Find where the given text appears and provide that cell's center as [X, Y] coordinate. 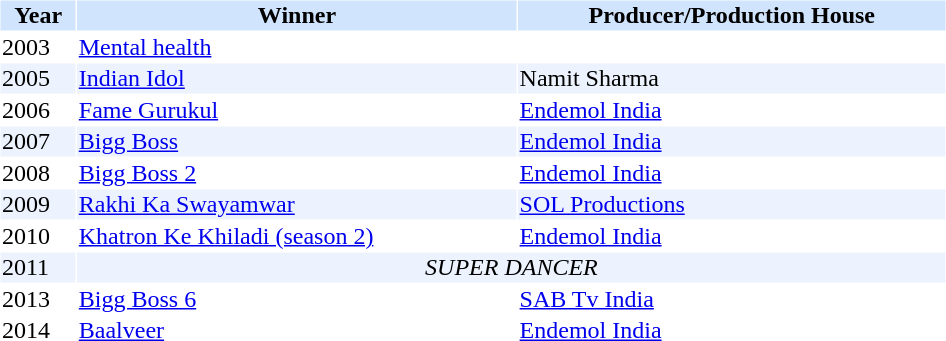
2009 [38, 205]
2005 [38, 79]
SOL Productions [732, 205]
Khatron Ke Khiladi (season 2) [296, 236]
Year [38, 15]
Fame Gurukul [296, 110]
Mental health [296, 47]
2010 [38, 236]
2006 [38, 110]
Winner [296, 15]
SAB Tv India [732, 299]
Rakhi Ka Swayamwar [296, 205]
2008 [38, 173]
Producer/Production House [732, 15]
Bigg Boss 2 [296, 173]
Bigg Boss [296, 141]
2013 [38, 299]
2003 [38, 47]
SUPER DANCER [511, 267]
Namit Sharma [732, 79]
2007 [38, 141]
Bigg Boss 6 [296, 299]
2011 [38, 267]
Indian Idol [296, 79]
